Locate the cell with the specified text and output its [x, y] center coordinate. 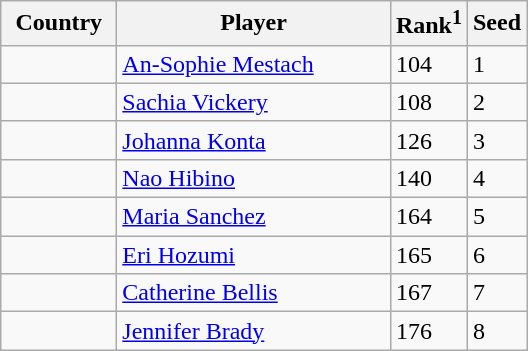
126 [428, 140]
Country [59, 24]
Seed [496, 24]
Eri Hozumi [254, 255]
108 [428, 102]
Nao Hibino [254, 178]
6 [496, 255]
1 [496, 64]
165 [428, 255]
Rank1 [428, 24]
164 [428, 217]
7 [496, 293]
An-Sophie Mestach [254, 64]
140 [428, 178]
Jennifer Brady [254, 331]
5 [496, 217]
2 [496, 102]
Catherine Bellis [254, 293]
Player [254, 24]
4 [496, 178]
8 [496, 331]
Sachia Vickery [254, 102]
104 [428, 64]
Maria Sanchez [254, 217]
3 [496, 140]
Johanna Konta [254, 140]
167 [428, 293]
176 [428, 331]
